Pinpoint the cell where the given text exists, returning its (x, y) midpoint coordinate. 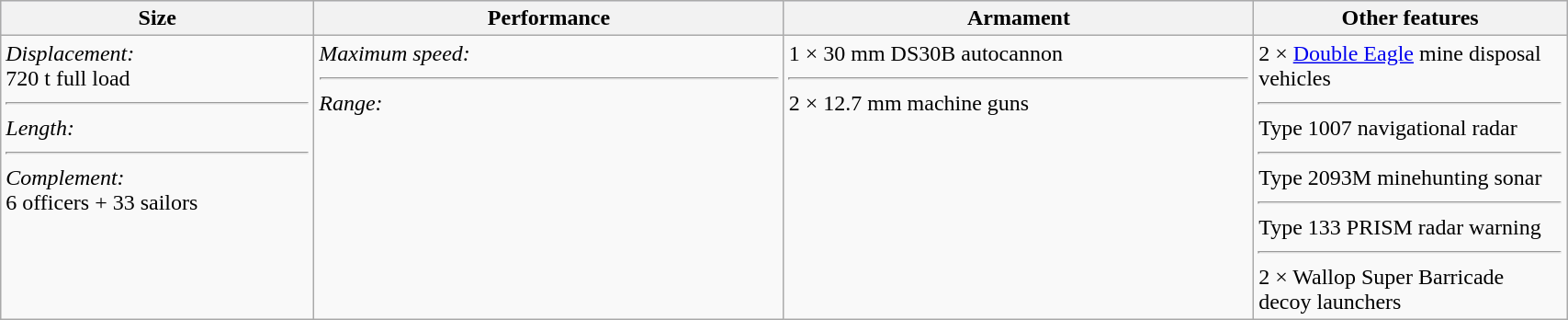
Size (158, 18)
Maximum speed:Range: (549, 177)
Displacement:720 t full loadLength:Complement:6 officers + 33 sailors (158, 177)
1 × 30 mm DS30B autocannon2 × 12.7 mm machine guns (1018, 177)
Armament (1018, 18)
Performance (549, 18)
Other features (1411, 18)
